Extract the [x, y] coordinate from the center of the cell holding the provided text.  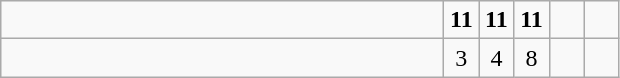
4 [496, 58]
8 [532, 58]
3 [462, 58]
